Capture the cell that displays the provided text and extract its [x, y] central coordinate. 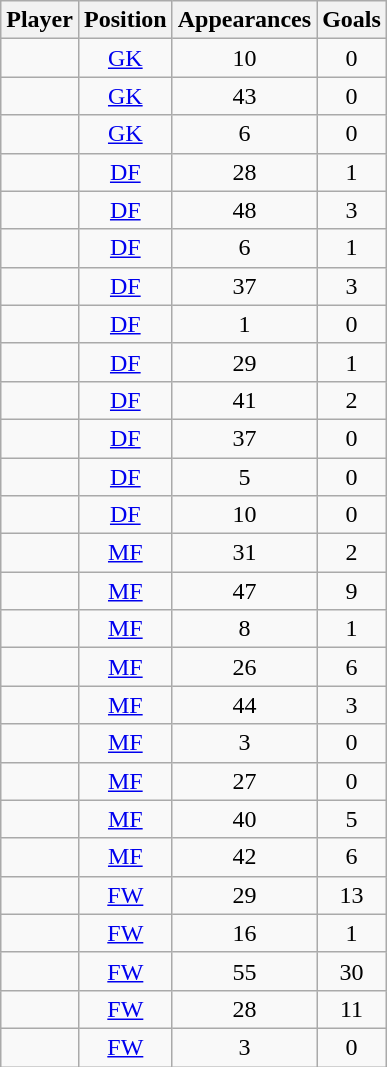
Position [125, 20]
31 [244, 553]
Appearances [244, 20]
55 [244, 971]
47 [244, 591]
44 [244, 705]
43 [244, 96]
27 [244, 781]
Player [40, 20]
40 [244, 819]
26 [244, 667]
11 [352, 1009]
8 [244, 629]
16 [244, 933]
9 [352, 591]
42 [244, 857]
41 [244, 400]
30 [352, 971]
13 [352, 895]
Goals [352, 20]
48 [244, 210]
